Return (x, y) of the center of cell containing provided text 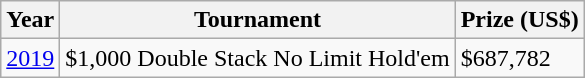
$1,000 Double Stack No Limit Hold'em (258, 58)
$687,782 (520, 58)
2019 (30, 58)
Tournament (258, 20)
Prize (US$) (520, 20)
Year (30, 20)
